Extract the (X, Y) coordinate from the center of the cell holding the provided text.  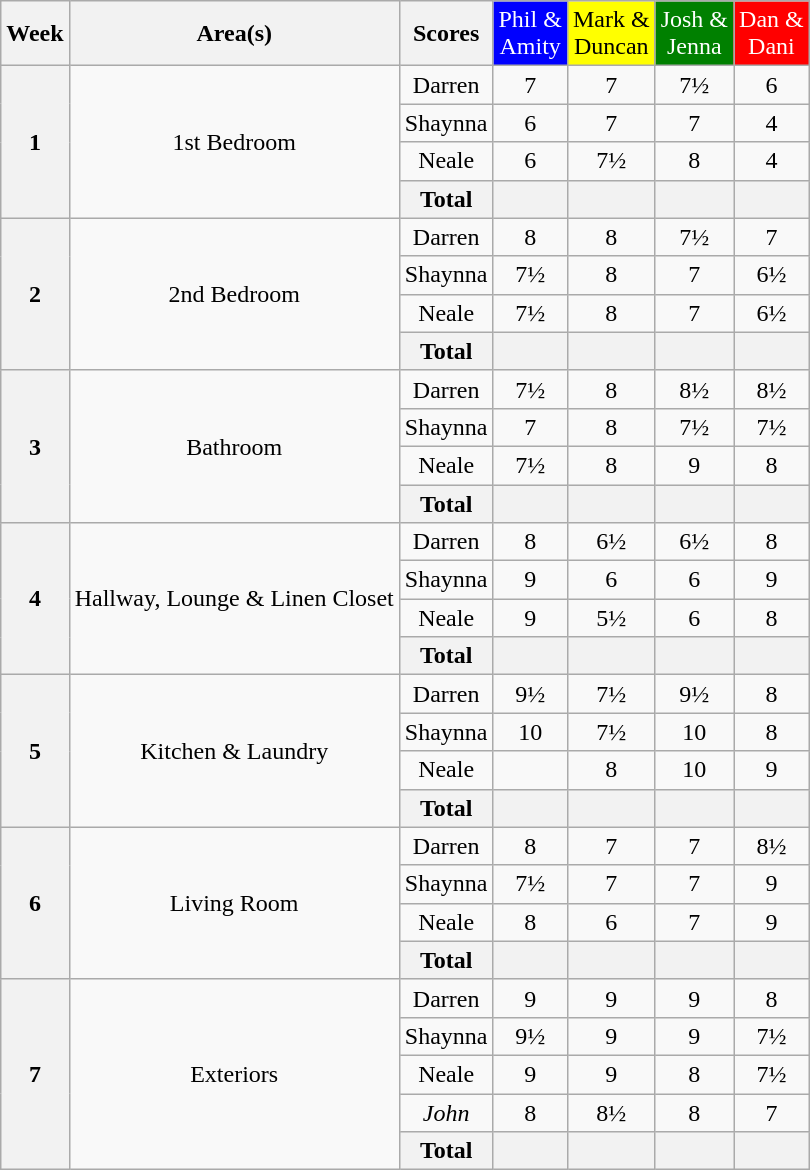
Week (35, 34)
5½ (611, 618)
3 (35, 446)
Area(s) (234, 34)
Exteriors (234, 1074)
Living Room (234, 903)
Mark &Duncan (611, 34)
1st Bedroom (234, 142)
2 (35, 294)
5 (35, 751)
1 (35, 142)
Scores (446, 34)
Hallway, Lounge & Linen Closet (234, 599)
Kitchen & Laundry (234, 751)
Phil &Amity (530, 34)
Bathroom (234, 446)
Dan &Dani (772, 34)
2nd Bedroom (234, 294)
Josh &Jenna (694, 34)
John (446, 1113)
